Output the (x, y) coordinate of the center of the cell containing the given text.  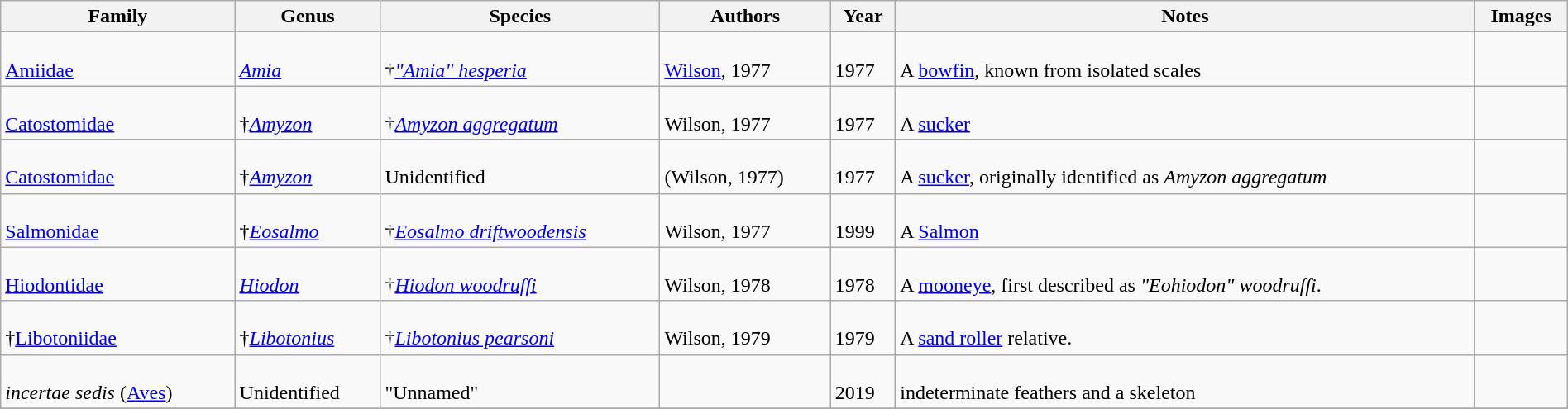
Notes (1185, 17)
Hiodon (308, 274)
Genus (308, 17)
†Libotonius (308, 327)
2019 (863, 382)
A sucker, originally identified as Amyzon aggregatum (1185, 167)
A bowfin, known from isolated scales (1185, 59)
1978 (863, 274)
A mooneye, first described as "Eohiodon" woodruffi. (1185, 274)
A Salmon (1185, 220)
Hiodontidae (117, 274)
indeterminate feathers and a skeleton (1185, 382)
†Amyzon aggregatum (520, 112)
A sucker (1185, 112)
Amia (308, 59)
incertae sedis (Aves) (117, 382)
Family (117, 17)
†Hiodon woodruffi (520, 274)
†"Amia" hesperia (520, 59)
Amiidae (117, 59)
1999 (863, 220)
Authors (745, 17)
†Libotoniidae (117, 327)
A sand roller relative. (1185, 327)
Wilson, 1978 (745, 274)
Species (520, 17)
Year (863, 17)
†Eosalmo (308, 220)
Images (1521, 17)
Salmonidae (117, 220)
"Unnamed" (520, 382)
†Eosalmo driftwoodensis (520, 220)
1979 (863, 327)
†Libotonius pearsoni (520, 327)
Wilson, 1979 (745, 327)
(Wilson, 1977) (745, 167)
